Determine the (X, Y) coordinate at the center of the cell enclosing the given text.  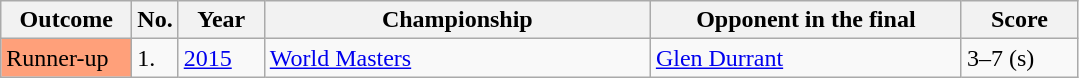
World Masters (457, 58)
Championship (457, 20)
Score (1019, 20)
Runner-up (66, 58)
3–7 (s) (1019, 58)
Glen Durrant (806, 58)
Year (221, 20)
Outcome (66, 20)
2015 (221, 58)
No. (155, 20)
1. (155, 58)
Opponent in the final (806, 20)
